Detect which cell encompasses the target text, then output its [X, Y] center coordinate. 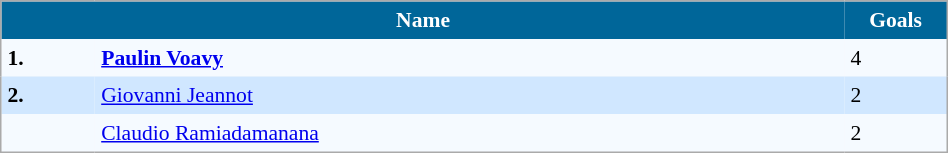
Claudio Ramiadamanana [470, 133]
Giovanni Jeannot [470, 95]
4 [896, 58]
Goals [896, 20]
2. [48, 95]
Paulin Voavy [470, 58]
Name [423, 20]
1. [48, 58]
